Scan for the cell matching the given text and deliver its [x, y] coordinate at center. 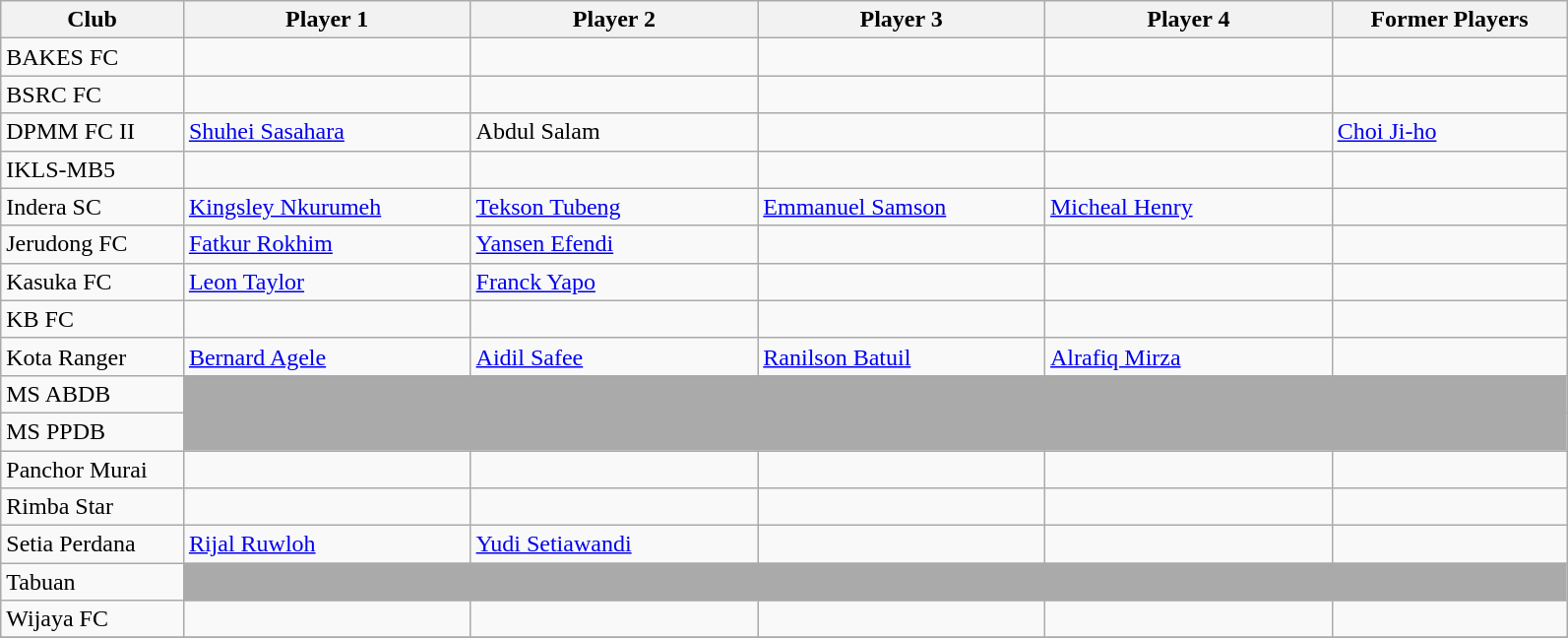
Indera SC [93, 207]
Tabuan [93, 582]
Micheal Henry [1188, 207]
Choi Ji-ho [1449, 132]
Wijaya FC [93, 619]
Player 1 [327, 20]
BSRC FC [93, 95]
Kota Ranger [93, 356]
Fatkur Rokhim [327, 244]
Alrafiq Mirza [1188, 356]
Kingsley Nkurumeh [327, 207]
IKLS-MB5 [93, 169]
Rimba Star [93, 507]
KB FC [93, 319]
Kasuka FC [93, 282]
Ranilson Batuil [902, 356]
Leon Taylor [327, 282]
Yudi Setiawandi [614, 544]
MS PPDB [93, 431]
Setia Perdana [93, 544]
Franck Yapo [614, 282]
Club [93, 20]
Panchor Murai [93, 470]
Former Players [1449, 20]
Rijal Ruwloh [327, 544]
Abdul Salam [614, 132]
Jerudong FC [93, 244]
Aidil Safee [614, 356]
BAKES FC [93, 57]
Shuhei Sasahara [327, 132]
DPMM FC II [93, 132]
Player 2 [614, 20]
Player 4 [1188, 20]
Emmanuel Samson [902, 207]
Player 3 [902, 20]
Yansen Efendi [614, 244]
Bernard Agele [327, 356]
MS ABDB [93, 394]
Tekson Tubeng [614, 207]
